Scan for the cell matching the given text and deliver its (X, Y) coordinate at center. 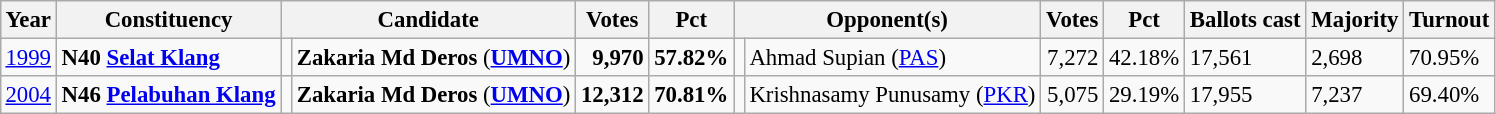
Krishnasamy Punusamy (PKR) (892, 95)
7,237 (1355, 95)
42.18% (1144, 57)
70.95% (1450, 57)
69.40% (1450, 95)
Turnout (1450, 20)
17,561 (1246, 57)
12,312 (612, 95)
N40 Selat Klang (168, 57)
1999 (28, 57)
Majority (1355, 20)
17,955 (1246, 95)
7,272 (1072, 57)
Ballots cast (1246, 20)
5,075 (1072, 95)
57.82% (692, 57)
9,970 (612, 57)
Year (28, 20)
70.81% (692, 95)
Ahmad Supian (PAS) (892, 57)
Candidate (428, 20)
Opponent(s) (888, 20)
N46 Pelabuhan Klang (168, 95)
2004 (28, 95)
2,698 (1355, 57)
29.19% (1144, 95)
Constituency (168, 20)
